Return (x, y) of the center of cell containing provided text 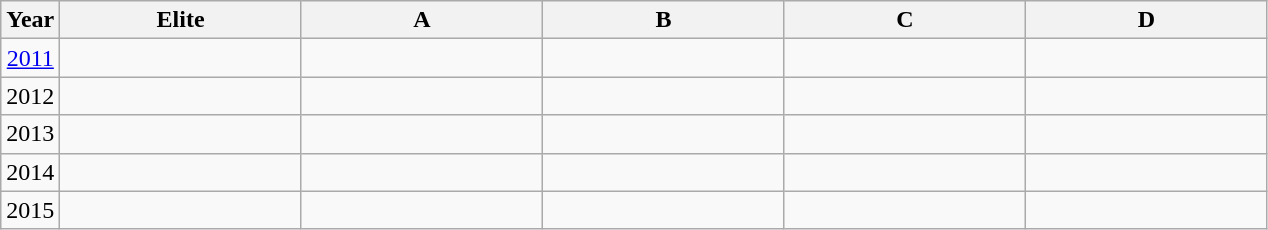
2014 (30, 172)
A (422, 20)
Year (30, 20)
2012 (30, 96)
D (1146, 20)
B (664, 20)
C (904, 20)
2013 (30, 134)
Elite (180, 20)
2011 (30, 58)
2015 (30, 210)
